Detect which cell encompasses the target text, then output its (X, Y) center coordinate. 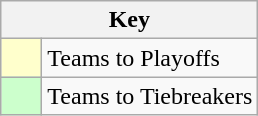
Teams to Playoffs (150, 58)
Teams to Tiebreakers (150, 96)
Key (130, 20)
